Extract the [X, Y] coordinate from the center of the cell holding the provided text.  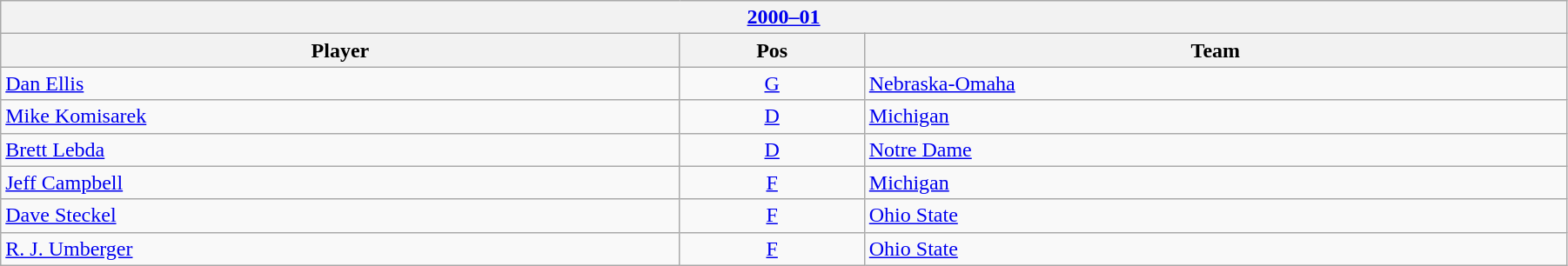
G [772, 83]
Dan Ellis [340, 83]
Team [1215, 50]
Pos [772, 50]
Notre Dame [1215, 150]
Jeff Campbell [340, 183]
Player [340, 50]
2000–01 [784, 17]
Mike Komisarek [340, 116]
R. J. Umberger [340, 249]
Brett Lebda [340, 150]
Dave Steckel [340, 216]
Nebraska-Omaha [1215, 83]
